Locate the cell with the specified text and output its [x, y] center coordinate. 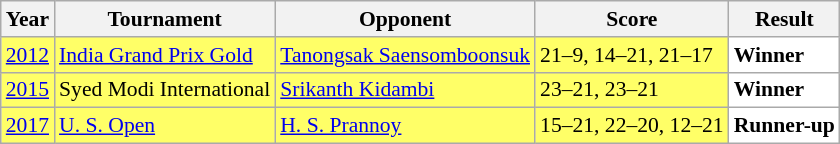
Tournament [164, 19]
India Grand Prix Gold [164, 55]
Opponent [405, 19]
2012 [28, 55]
H. S. Prannoy [405, 126]
Score [632, 19]
Srikanth Kidambi [405, 90]
15–21, 22–20, 12–21 [632, 126]
U. S. Open [164, 126]
Result [784, 19]
Syed Modi International [164, 90]
Runner-up [784, 126]
2017 [28, 126]
21–9, 14–21, 21–17 [632, 55]
Year [28, 19]
Tanongsak Saensomboonsuk [405, 55]
2015 [28, 90]
23–21, 23–21 [632, 90]
